Return (X, Y) of the center of cell containing provided text 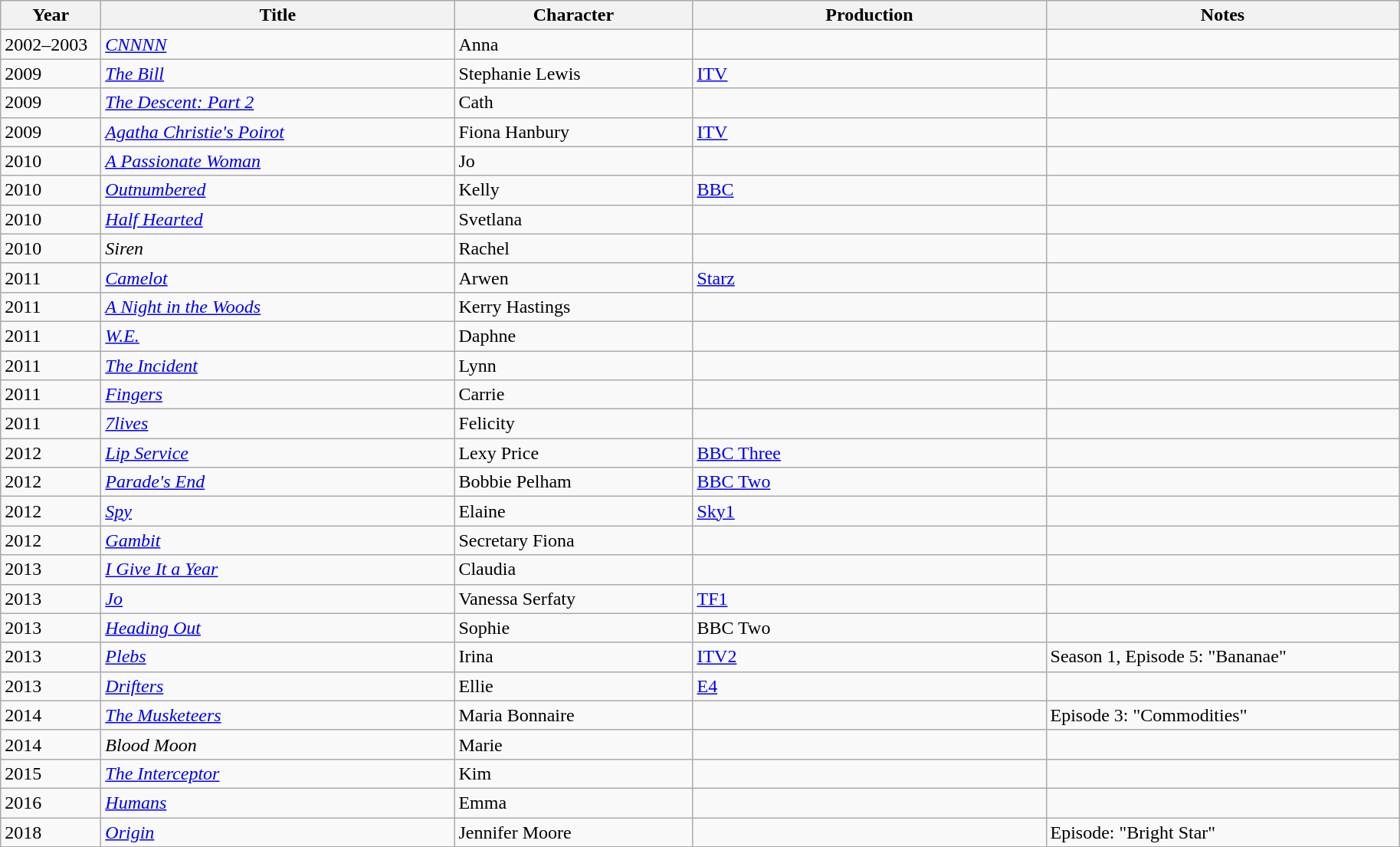
Character (573, 15)
CNNNN (277, 44)
Kim (573, 773)
Title (277, 15)
E4 (869, 686)
Origin (277, 832)
Heading Out (277, 628)
Camelot (277, 277)
7lives (277, 424)
Notes (1223, 15)
Sophie (573, 628)
Marie (573, 744)
2002–2003 (51, 44)
Jennifer Moore (573, 832)
Kerry Hastings (573, 307)
Maria Bonnaire (573, 715)
Kelly (573, 190)
Humans (277, 803)
2018 (51, 832)
The Descent: Part 2 (277, 103)
Spy (277, 511)
Rachel (573, 248)
Cath (573, 103)
Vanessa Serfaty (573, 599)
Episode 3: "Commodities" (1223, 715)
Stephanie Lewis (573, 74)
Daphne (573, 336)
The Interceptor (277, 773)
Bobbie Pelham (573, 482)
Arwen (573, 277)
Siren (277, 248)
Secretary Fiona (573, 540)
Fiona Hanbury (573, 132)
Blood Moon (277, 744)
Fingers (277, 395)
Irina (573, 657)
The Musketeers (277, 715)
Lynn (573, 366)
Anna (573, 44)
Gambit (277, 540)
Drifters (277, 686)
A Night in the Woods (277, 307)
Outnumbered (277, 190)
The Incident (277, 366)
The Bill (277, 74)
Season 1, Episode 5: "Bananae" (1223, 657)
BBC (869, 190)
Sky1 (869, 511)
BBC Three (869, 453)
I Give It a Year (277, 570)
Claudia (573, 570)
Carrie (573, 395)
Starz (869, 277)
Felicity (573, 424)
Lexy Price (573, 453)
Production (869, 15)
Lip Service (277, 453)
Svetlana (573, 219)
Plebs (277, 657)
2015 (51, 773)
Episode: "Bright Star" (1223, 832)
TF1 (869, 599)
Agatha Christie's Poirot (277, 132)
ITV2 (869, 657)
Emma (573, 803)
Parade's End (277, 482)
Year (51, 15)
Ellie (573, 686)
A Passionate Woman (277, 161)
W.E. (277, 336)
2016 (51, 803)
Elaine (573, 511)
Half Hearted (277, 219)
